Capture the cell that displays the provided text and extract its (x, y) central coordinate. 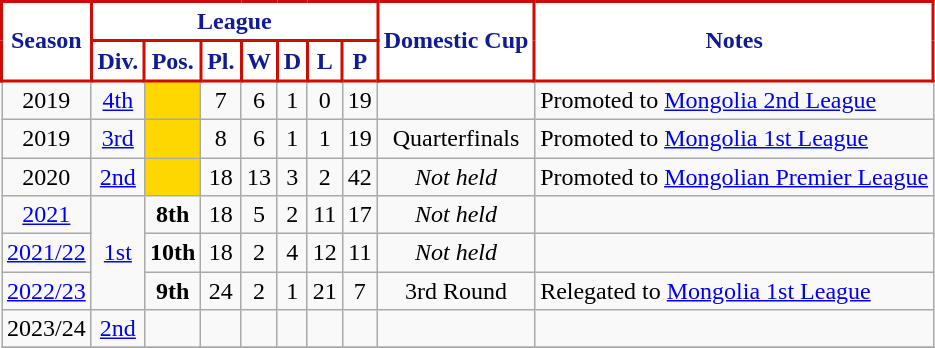
42 (360, 177)
17 (360, 215)
3rd (118, 138)
Notes (734, 42)
P (360, 61)
0 (324, 100)
2020 (47, 177)
Quarterfinals (456, 138)
1st (118, 253)
5 (260, 215)
3rd Round (456, 291)
4th (118, 100)
Relegated to Mongolia 1st League (734, 291)
8th (172, 215)
2021/22 (47, 253)
Promoted to Mongolian Premier League (734, 177)
2021 (47, 215)
League (234, 22)
D (292, 61)
24 (221, 291)
Promoted to Mongolia 1st League (734, 138)
12 (324, 253)
2022/23 (47, 291)
8 (221, 138)
13 (260, 177)
Div. (118, 61)
Pos. (172, 61)
Season (47, 42)
9th (172, 291)
W (260, 61)
L (324, 61)
Promoted to Mongolia 2nd League (734, 100)
Pl. (221, 61)
3 (292, 177)
21 (324, 291)
Domestic Cup (456, 42)
10th (172, 253)
4 (292, 253)
2023/24 (47, 329)
